Identify which cell holds the provided text, then report its [X, Y] central coordinate. 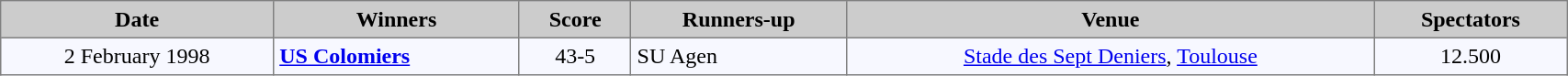
Date [138, 19]
SU Agen [739, 56]
Stade des Sept Deniers, Toulouse [1111, 56]
Score [575, 19]
12.500 [1470, 56]
2 February 1998 [138, 56]
43-5 [575, 56]
Venue [1111, 19]
Winners [396, 19]
Runners-up [739, 19]
Spectators [1470, 19]
US Colomiers [396, 56]
